Determine the (x, y) coordinate at the center of the cell enclosing the given text.  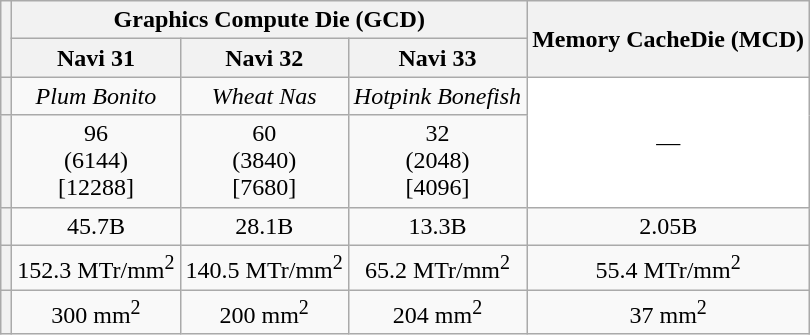
60 (3840) [7680] (264, 161)
Navi 31 (96, 58)
32 (2048) [4096] (437, 161)
37 mm2 (668, 312)
13.3B (437, 226)
2.05B (668, 226)
300 mm2 (96, 312)
Graphics Compute Die (GCD) (270, 20)
204 mm2 (437, 312)
140.5 MTr/mm2 (264, 268)
Plum Bonito (96, 96)
Navi 32 (264, 58)
Hotpink Bonefish (437, 96)
Navi 33 (437, 58)
65.2 MTr/mm2 (437, 268)
45.7B (96, 226)
28.1B (264, 226)
200 mm2 (264, 312)
96 (6144) [12288] (96, 161)
Wheat Nas (264, 96)
Memory CacheDie (MCD) (668, 39)
55.4 MTr/mm2 (668, 268)
152.3 MTr/mm2 (96, 268)
— (668, 142)
